Return (x, y) of the center of cell containing provided text 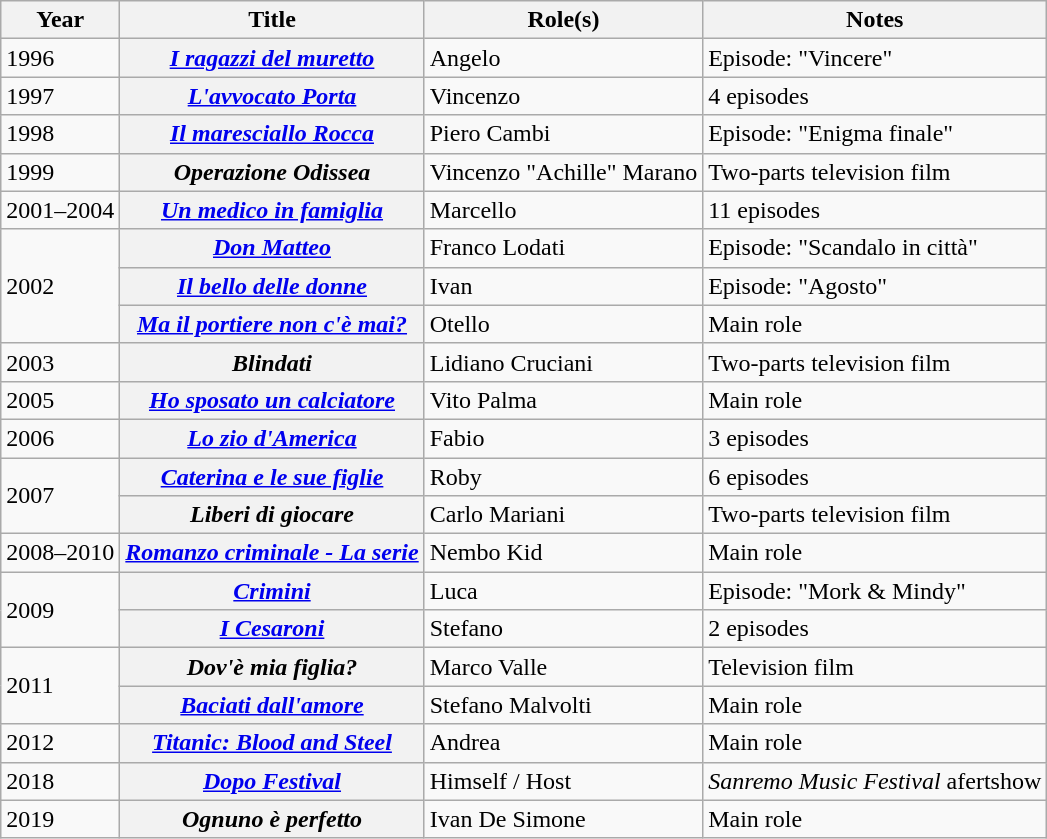
Year (60, 20)
1998 (60, 134)
Romanzo criminale - La serie (272, 553)
Fabio (563, 438)
Episode: "Scandalo in città" (875, 248)
Dopo Festival (272, 781)
2 episodes (875, 629)
Don Matteo (272, 248)
Vincenzo "Achille" Marano (563, 172)
Lo zio d'America (272, 438)
Liberi di giocare (272, 515)
Caterina e le sue figlie (272, 477)
4 episodes (875, 96)
Otello (563, 324)
2011 (60, 686)
Marcello (563, 210)
Il bello delle donne (272, 286)
2009 (60, 610)
Himself / Host (563, 781)
Vincenzo (563, 96)
1997 (60, 96)
Ognuno è perfetto (272, 819)
Ho sposato un calciatore (272, 400)
6 episodes (875, 477)
Ivan De Simone (563, 819)
2006 (60, 438)
2005 (60, 400)
Il maresciallo Rocca (272, 134)
Angelo (563, 58)
2001–2004 (60, 210)
Blindati (272, 362)
Operazione Odissea (272, 172)
1996 (60, 58)
11 episodes (875, 210)
Ma il portiere non c'è mai? (272, 324)
Episode: "Enigma finale" (875, 134)
2007 (60, 496)
1999 (60, 172)
Crimini (272, 591)
Carlo Mariani (563, 515)
Un medico in famiglia (272, 210)
Episode: "Agosto" (875, 286)
Titanic: Blood and Steel (272, 743)
Nembo Kid (563, 553)
2019 (60, 819)
Episode: "Vincere" (875, 58)
Luca (563, 591)
L'avvocato Porta (272, 96)
Notes (875, 20)
Dov'è mia figlia? (272, 667)
Role(s) (563, 20)
2018 (60, 781)
2003 (60, 362)
Andrea (563, 743)
Stefano Malvolti (563, 705)
Television film (875, 667)
Episode: "Mork & Mindy" (875, 591)
Title (272, 20)
Baciati dall'amore (272, 705)
Vito Palma (563, 400)
Piero Cambi (563, 134)
Marco Valle (563, 667)
Sanremo Music Festival afertshow (875, 781)
3 episodes (875, 438)
2012 (60, 743)
I Cesaroni (272, 629)
Roby (563, 477)
Ivan (563, 286)
2002 (60, 286)
Stefano (563, 629)
Lidiano Cruciani (563, 362)
Franco Lodati (563, 248)
I ragazzi del muretto (272, 58)
2008–2010 (60, 553)
